Capture the cell that displays the provided text and extract its (x, y) central coordinate. 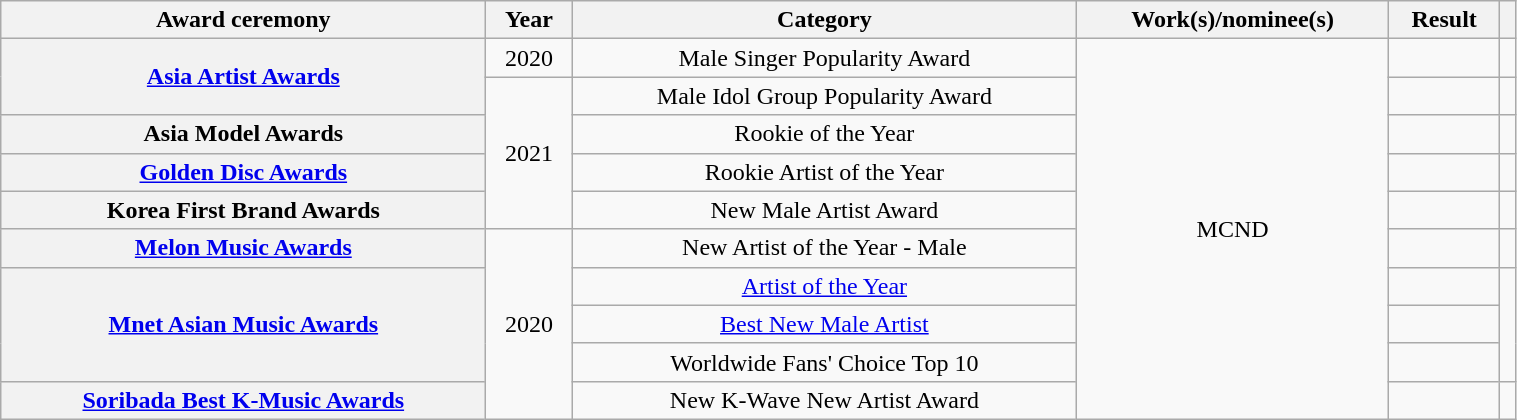
New K-Wave New Artist Award (824, 400)
2021 (529, 153)
Best New Male Artist (824, 324)
MCND (1233, 230)
Worldwide Fans' Choice Top 10 (824, 362)
Korea First Brand Awards (244, 210)
Soribada Best K-Music Awards (244, 400)
Male Idol Group Popularity Award (824, 96)
Rookie of the Year (824, 134)
Mnet Asian Music Awards (244, 324)
Result (1444, 20)
Work(s)/nominee(s) (1233, 20)
Golden Disc Awards (244, 172)
Rookie Artist of the Year (824, 172)
New Male Artist Award (824, 210)
Asia Model Awards (244, 134)
Award ceremony (244, 20)
Category (824, 20)
Artist of the Year (824, 286)
Male Singer Popularity Award (824, 58)
Asia Artist Awards (244, 77)
New Artist of the Year - Male (824, 248)
Year (529, 20)
Melon Music Awards (244, 248)
